For the text-containing cell, return its midpoint in (X, Y) coordinate format. 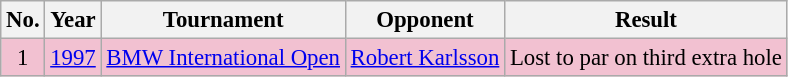
Year (73, 20)
1 (23, 58)
Robert Karlsson (424, 58)
No. (23, 20)
BMW International Open (223, 58)
Result (646, 20)
Opponent (424, 20)
Lost to par on third extra hole (646, 58)
Tournament (223, 20)
1997 (73, 58)
